Determine the [X, Y] coordinate at the center of the cell enclosing the given text.  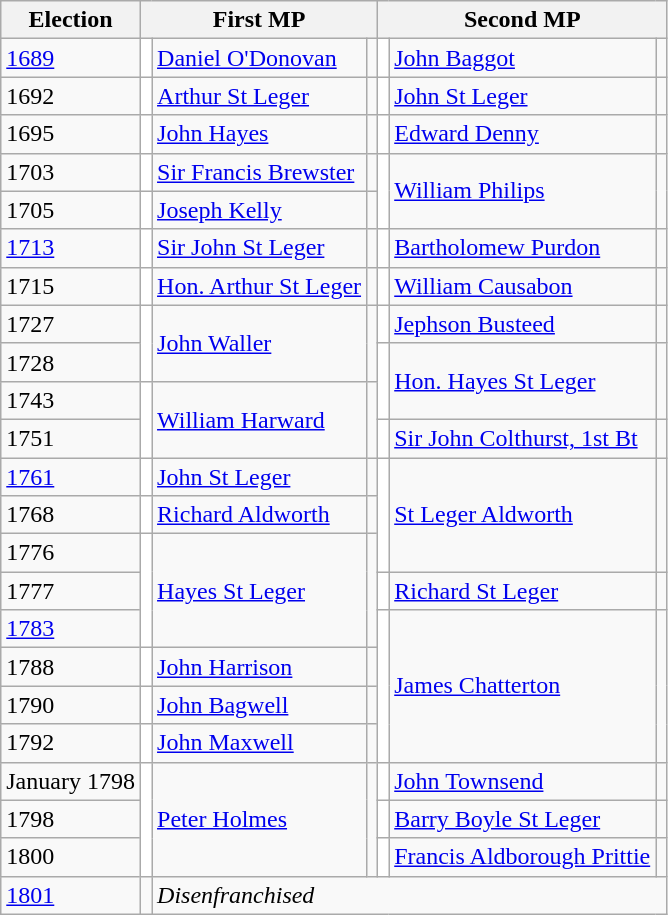
1801 [71, 895]
1705 [71, 210]
1728 [71, 362]
1703 [71, 172]
Arthur St Leger [260, 96]
John Waller [260, 343]
1790 [71, 705]
Second MP [522, 20]
Edward Denny [522, 134]
Joseph Kelly [260, 210]
John Bagwell [260, 705]
1715 [71, 286]
William Harward [260, 419]
1743 [71, 400]
James Chatterton [522, 686]
Peter Holmes [260, 819]
John Maxwell [260, 743]
St Leger Aldworth [522, 515]
1783 [71, 629]
Barry Boyle St Leger [522, 819]
1727 [71, 324]
1689 [71, 58]
John Townsend [522, 781]
1751 [71, 438]
1713 [71, 248]
Sir John St Leger [260, 248]
Hayes St Leger [260, 591]
John Baggot [522, 58]
1788 [71, 667]
Richard St Leger [522, 591]
1768 [71, 515]
Richard Aldworth [260, 515]
First MP [258, 20]
1798 [71, 819]
William Causabon [522, 286]
Hon. Hayes St Leger [522, 381]
John Hayes [260, 134]
Jephson Busteed [522, 324]
1792 [71, 743]
1695 [71, 134]
Sir John Colthurst, 1st Bt [522, 438]
Bartholomew Purdon [522, 248]
Daniel O'Donovan [260, 58]
1776 [71, 553]
1761 [71, 477]
Hon. Arthur St Leger [260, 286]
William Philips [522, 191]
January 1798 [71, 781]
Sir Francis Brewster [260, 172]
Disenfranchised [410, 895]
John Harrison [260, 667]
Francis Aldborough Prittie [522, 857]
1800 [71, 857]
Election [71, 20]
1777 [71, 591]
1692 [71, 96]
